Locate the cell with the specified text and output its [x, y] center coordinate. 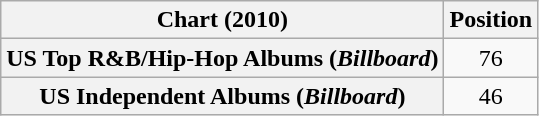
US Top R&B/Hip-Hop Albums (Billboard) [222, 58]
US Independent Albums (Billboard) [222, 96]
Position [491, 20]
Chart (2010) [222, 20]
46 [491, 96]
76 [491, 58]
